Find where the given text appears and provide that cell's center as (X, Y) coordinate. 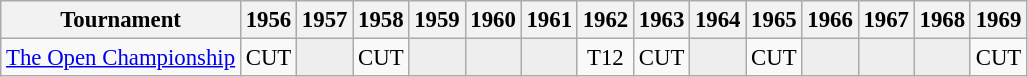
1964 (718, 20)
T12 (605, 58)
1965 (774, 20)
1959 (437, 20)
1968 (942, 20)
1960 (493, 20)
1962 (605, 20)
1956 (268, 20)
The Open Championship (121, 58)
1957 (325, 20)
1967 (886, 20)
1963 (661, 20)
1958 (381, 20)
1966 (830, 20)
Tournament (121, 20)
1969 (998, 20)
1961 (549, 20)
